Determine the [x, y] coordinate at the center of the cell enclosing the given text.  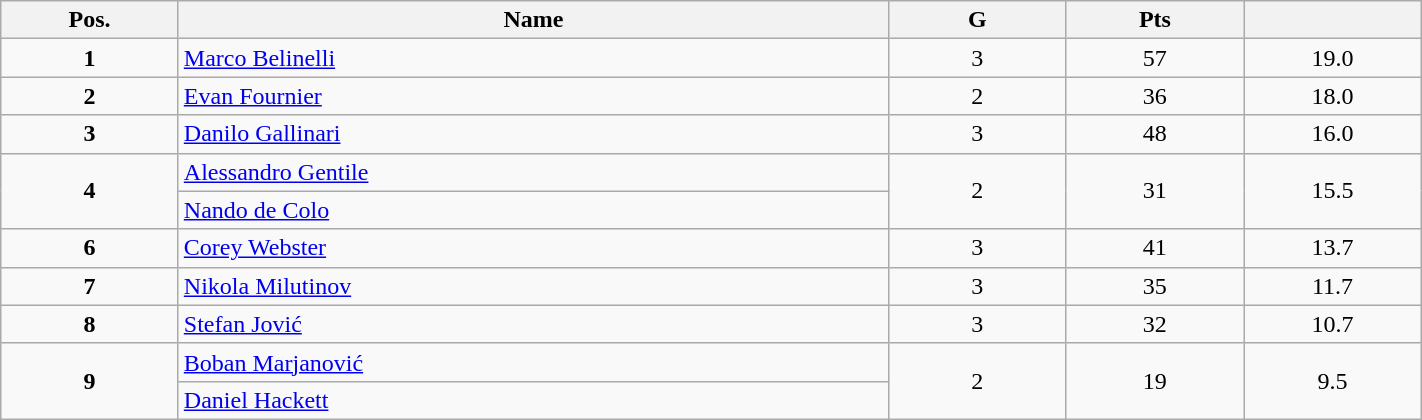
16.0 [1333, 134]
18.0 [1333, 96]
Evan Fournier [533, 96]
Name [533, 20]
Marco Belinelli [533, 58]
Danilo Gallinari [533, 134]
9.5 [1333, 381]
41 [1155, 248]
1 [90, 58]
6 [90, 248]
Boban Marjanović [533, 362]
15.5 [1333, 191]
19.0 [1333, 58]
Nando de Colo [533, 210]
9 [90, 381]
8 [90, 324]
11.7 [1333, 286]
G [978, 20]
7 [90, 286]
19 [1155, 381]
Daniel Hackett [533, 400]
4 [90, 191]
32 [1155, 324]
36 [1155, 96]
48 [1155, 134]
Stefan Jović [533, 324]
Alessandro Gentile [533, 172]
35 [1155, 286]
Pts [1155, 20]
57 [1155, 58]
13.7 [1333, 248]
Corey Webster [533, 248]
31 [1155, 191]
10.7 [1333, 324]
Nikola Milutinov [533, 286]
Pos. [90, 20]
